From the cell containing the given text, extract its center point as [x, y] coordinate. 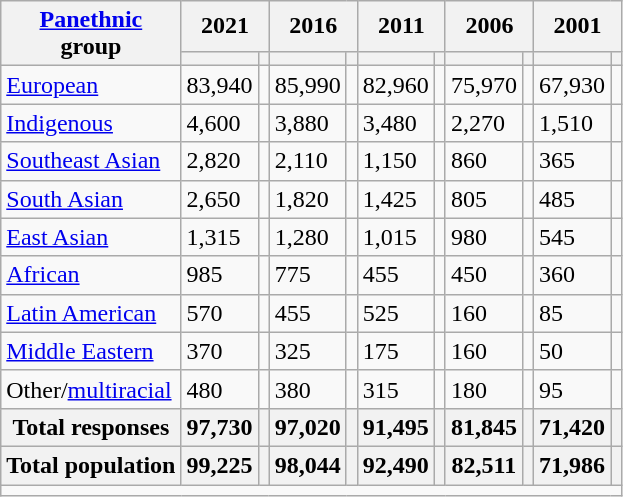
European [91, 85]
91,495 [396, 427]
Southeast Asian [91, 161]
92,490 [396, 465]
Indigenous [91, 123]
450 [484, 275]
1,315 [220, 237]
1,820 [308, 199]
98,044 [308, 465]
67,930 [572, 85]
370 [220, 351]
African [91, 275]
50 [572, 351]
980 [484, 237]
2,270 [484, 123]
71,420 [572, 427]
85,990 [308, 85]
2,650 [220, 199]
545 [572, 237]
97,730 [220, 427]
95 [572, 389]
Total responses [91, 427]
180 [484, 389]
85 [572, 313]
570 [220, 313]
2011 [401, 26]
East Asian [91, 237]
380 [308, 389]
2,820 [220, 161]
99,225 [220, 465]
360 [572, 275]
82,511 [484, 465]
480 [220, 389]
1,425 [396, 199]
81,845 [484, 427]
Panethnicgroup [91, 34]
Middle Eastern [91, 351]
315 [396, 389]
325 [308, 351]
Total population [91, 465]
Other/multiracial [91, 389]
525 [396, 313]
75,970 [484, 85]
805 [484, 199]
Latin American [91, 313]
2021 [225, 26]
2,110 [308, 161]
985 [220, 275]
860 [484, 161]
775 [308, 275]
82,960 [396, 85]
365 [572, 161]
1,015 [396, 237]
2001 [578, 26]
485 [572, 199]
71,986 [572, 465]
2006 [489, 26]
1,510 [572, 123]
South Asian [91, 199]
1,280 [308, 237]
4,600 [220, 123]
3,880 [308, 123]
1,150 [396, 161]
3,480 [396, 123]
83,940 [220, 85]
97,020 [308, 427]
2016 [313, 26]
175 [396, 351]
